Identify which cell holds the provided text, then report its (X, Y) central coordinate. 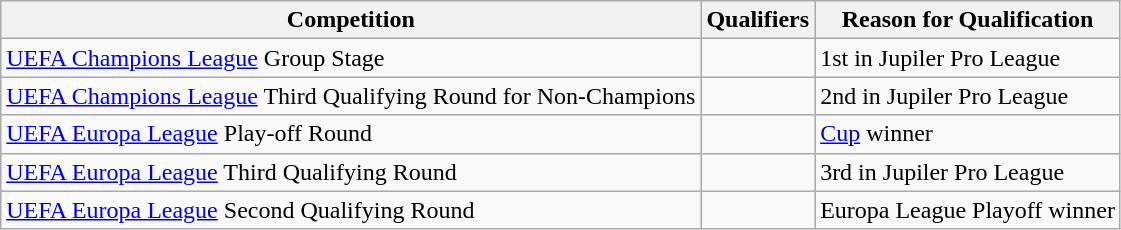
3rd in Jupiler Pro League (968, 172)
UEFA Champions League Third Qualifying Round for Non-Champions (351, 96)
1st in Jupiler Pro League (968, 58)
Europa League Playoff winner (968, 210)
Competition (351, 20)
UEFA Champions League Group Stage (351, 58)
UEFA Europa League Third Qualifying Round (351, 172)
UEFA Europa League Second Qualifying Round (351, 210)
Qualifiers (758, 20)
UEFA Europa League Play-off Round (351, 134)
Cup winner (968, 134)
2nd in Jupiler Pro League (968, 96)
Reason for Qualification (968, 20)
